Find where the given text appears and provide that cell's center as (X, Y) coordinate. 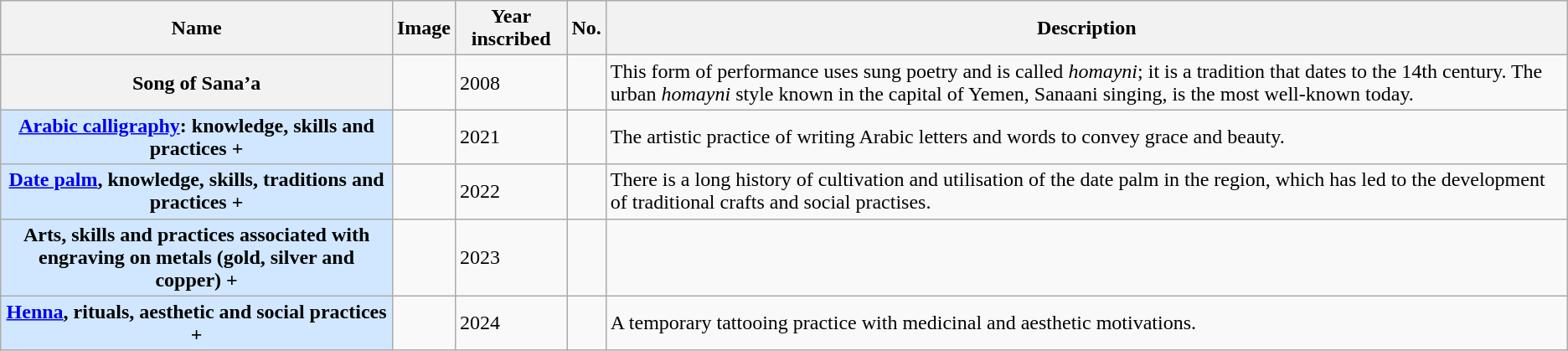
Arabic calligraphy: knowledge, skills and practices + (197, 137)
2023 (511, 257)
No. (586, 28)
2022 (511, 191)
Arts, skills and practices associated with engraving on metals (gold, silver and copper) + (197, 257)
The artistic practice of writing Arabic letters and words to convey grace and beauty. (1086, 137)
Image (424, 28)
Song of Sana’a (197, 82)
Name (197, 28)
A temporary tattooing practice with medicinal and aesthetic motivations. (1086, 323)
2021 (511, 137)
Henna, rituals, aesthetic and social practices + (197, 323)
Date palm, knowledge, skills, traditions and practices + (197, 191)
Year inscribed (511, 28)
2024 (511, 323)
Description (1086, 28)
2008 (511, 82)
